For the text-containing cell, return its midpoint in [x, y] coordinate format. 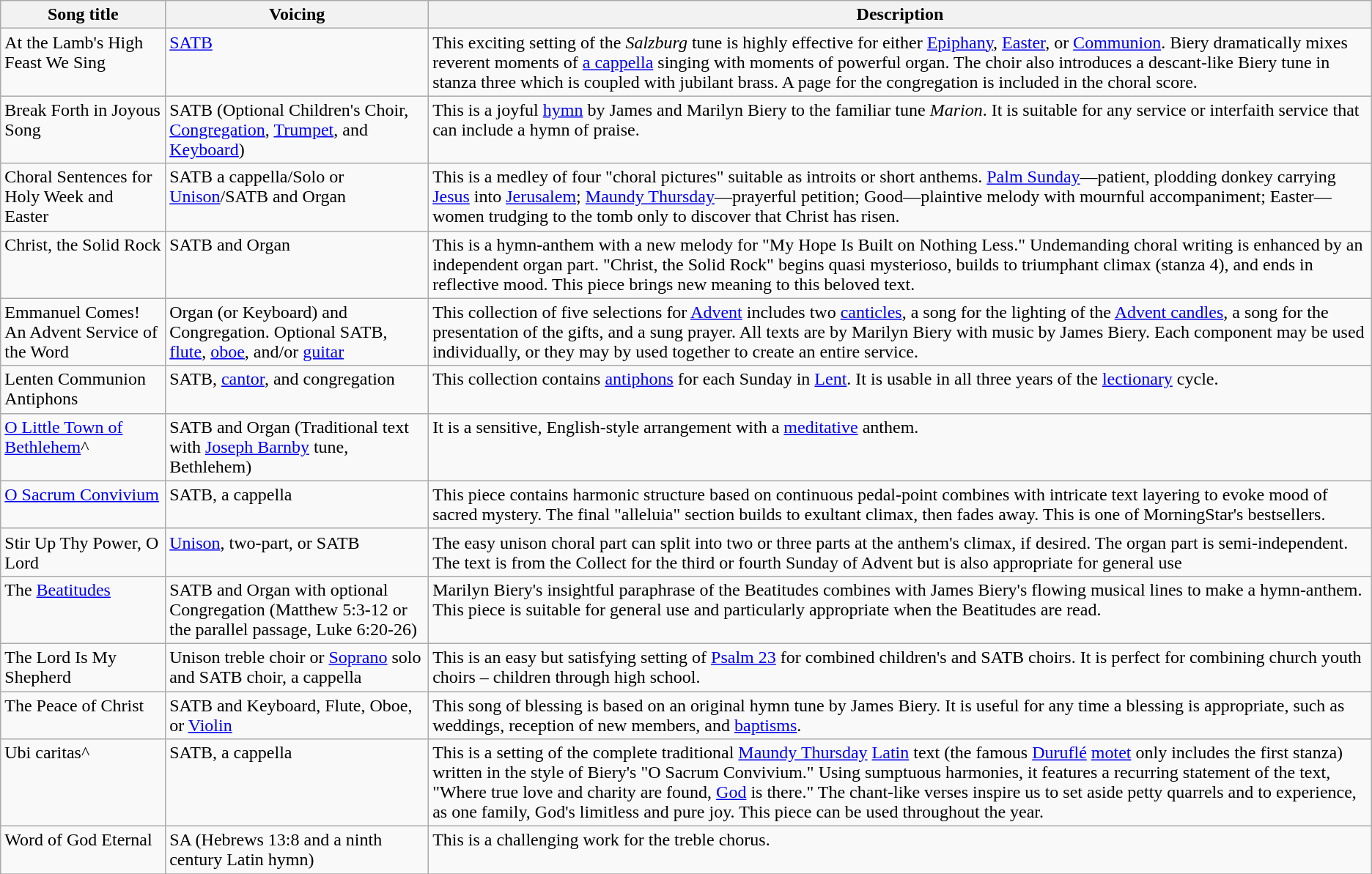
The Beatitudes [84, 610]
SATB and Organ [298, 264]
The Lord Is My Shepherd [84, 667]
Voicing [298, 15]
SATB and Organ (Traditional text with Joseph Barnby tune, Bethlehem) [298, 447]
At the Lamb's High Feast We Sing [84, 62]
Unison treble choir or Soprano solo and SATB choir, a cappella [298, 667]
SATB, cantor, and congregation [298, 390]
Word of God Eternal [84, 850]
Christ, the Solid Rock [84, 264]
It is a sensitive, English-style arrangement with a meditative anthem. [900, 447]
Lenten Communion Antiphons [84, 390]
Choral Sentences for Holy Week and Easter [84, 197]
Organ (or Keyboard) and Congregation. Optional SATB, flute, oboe, and/or guitar [298, 332]
SATB and Keyboard, Flute, Oboe, or Violin [298, 715]
Emmanuel Comes! An Advent Service of the Word [84, 332]
Unison, two-part, or SATB [298, 552]
SATB and Organ with optional Congregation (Matthew 5:3-12 or the parallel passage, Luke 6:20-26) [298, 610]
Description [900, 15]
The Peace of Christ [84, 715]
Break Forth in Joyous Song [84, 130]
This collection contains antiphons for each Sunday in Lent. It is usable in all three years of the lectionary cycle. [900, 390]
SATB [298, 62]
SA (Hebrews 13:8 and a ninth century Latin hymn) [298, 850]
This is a challenging work for the treble chorus. [900, 850]
Song title [84, 15]
SATB (Optional Children's Choir, Congregation, Trumpet, and Keyboard) [298, 130]
O Little Town of Bethlehem^ [84, 447]
Stir Up Thy Power, O Lord [84, 552]
SATB a cappella/Solo or Unison/SATB and Organ [298, 197]
Ubi caritas^ [84, 782]
O Sacrum Convivium [84, 504]
